Identify which cell holds the provided text, then report its (X, Y) central coordinate. 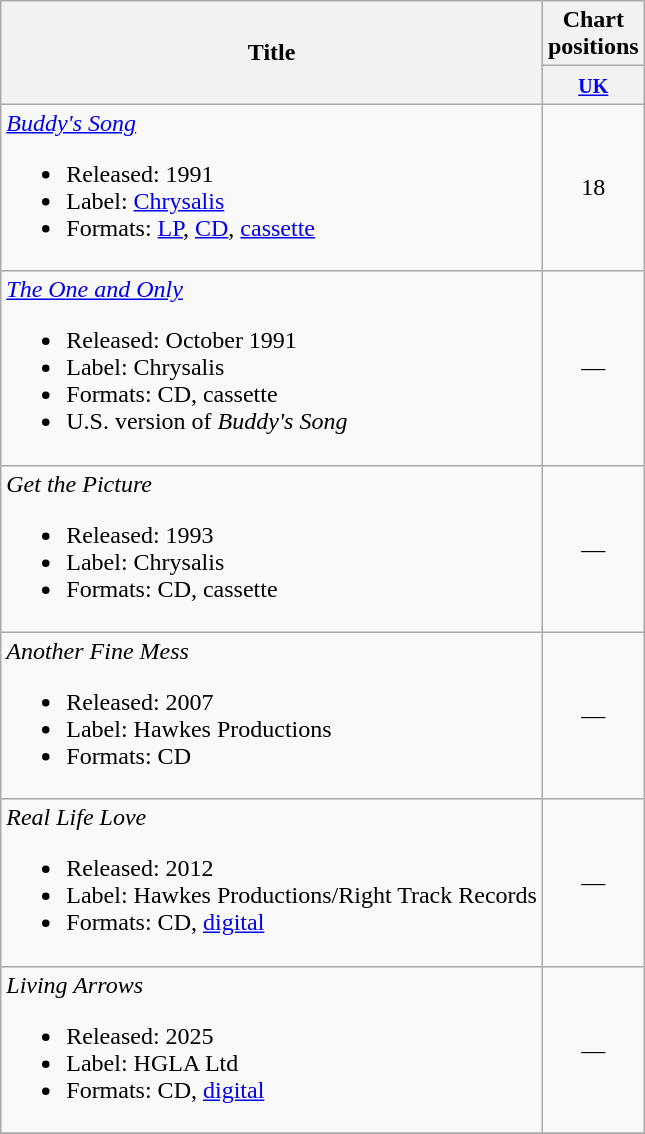
Title (272, 52)
The One and OnlyReleased: October 1991Label: ChrysalisFormats: CD, cassetteU.S. version of Buddy's Song (272, 368)
Buddy's SongReleased: 1991Label: ChrysalisFormats: LP, CD, cassette (272, 188)
Get the PictureReleased: 1993Label: ChrysalisFormats: CD, cassette (272, 548)
Real Life LoveReleased: 2012Label: Hawkes Productions/Right Track RecordsFormats: CD, digital (272, 882)
UK (593, 85)
Living ArrowsReleased: 2025Label: HGLA LtdFormats: CD, digital (272, 1050)
Another Fine MessReleased: 2007Label: Hawkes ProductionsFormats: CD (272, 716)
Chart positions (593, 34)
18 (593, 188)
